Find where the given text appears and provide that cell's center as [X, Y] coordinate. 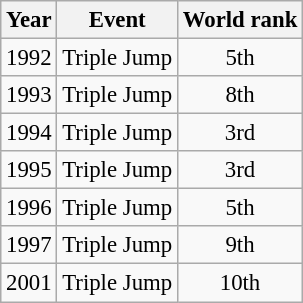
World rank [240, 20]
Event [118, 20]
10th [240, 283]
1995 [29, 170]
1994 [29, 133]
1997 [29, 245]
2001 [29, 283]
8th [240, 95]
9th [240, 245]
1996 [29, 208]
1992 [29, 58]
Year [29, 20]
1993 [29, 95]
